Return the (X, Y) coordinate for the center point of the cell that contains the specified text.  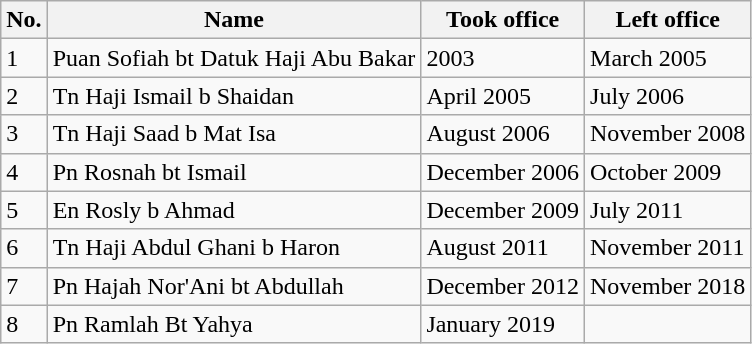
Tn Haji Saad b Mat Isa (234, 134)
December 2009 (503, 210)
3 (24, 134)
En Rosly b Ahmad (234, 210)
Pn Hajah Nor'Ani bt Abdullah (234, 286)
1 (24, 58)
Tn Haji Abdul Ghani b Haron (234, 248)
October 2009 (668, 172)
November 2008 (668, 134)
July 2006 (668, 96)
March 2005 (668, 58)
Puan Sofiah bt Datuk Haji Abu Bakar (234, 58)
5 (24, 210)
8 (24, 324)
January 2019 (503, 324)
Pn Rosnah bt Ismail (234, 172)
November 2011 (668, 248)
July 2011 (668, 210)
Took office (503, 20)
December 2012 (503, 286)
Pn Ramlah Bt Yahya (234, 324)
November 2018 (668, 286)
7 (24, 286)
4 (24, 172)
6 (24, 248)
August 2006 (503, 134)
2 (24, 96)
Left office (668, 20)
December 2006 (503, 172)
No. (24, 20)
Tn Haji Ismail b Shaidan (234, 96)
April 2005 (503, 96)
Name (234, 20)
2003 (503, 58)
August 2011 (503, 248)
